Detect which cell encompasses the target text, then output its [x, y] center coordinate. 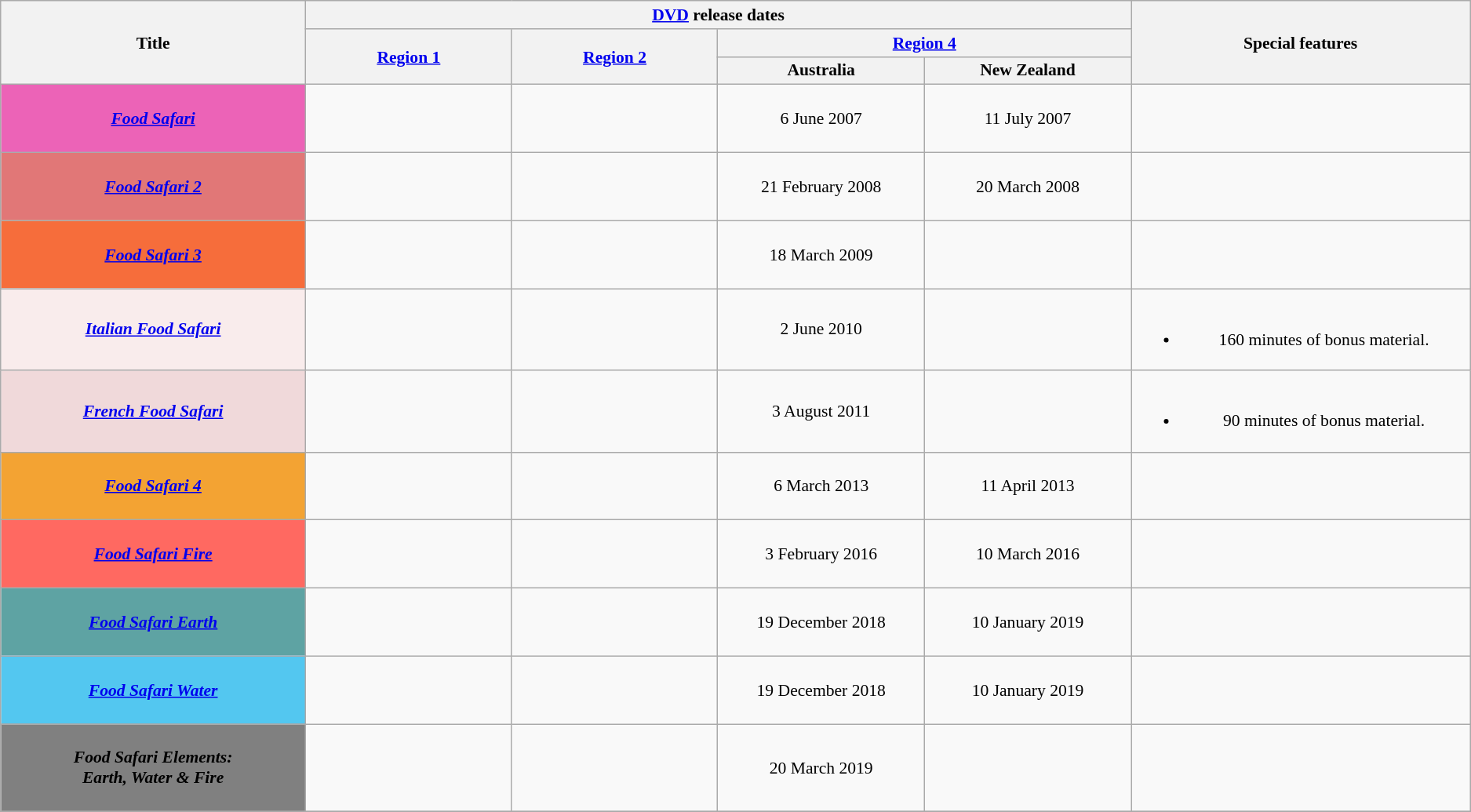
21 February 2008 [821, 187]
90 minutes of bonus material. [1301, 411]
Food Safari Elements: Earth, Water & Fire [154, 768]
DVD release dates [719, 15]
6 June 2007 [821, 119]
Food Safari 4 [154, 486]
3 February 2016 [821, 554]
Region 2 [615, 56]
2 June 2010 [821, 330]
Region 4 [924, 43]
Food Safari Fire [154, 554]
20 March 2008 [1028, 187]
Italian Food Safari [154, 330]
Title [154, 42]
Food Safari Water [154, 690]
Region 1 [410, 56]
6 March 2013 [821, 486]
11 April 2013 [1028, 486]
Food Safari Earth [154, 623]
Food Safari 2 [154, 187]
11 July 2007 [1028, 119]
Food Safari [154, 119]
New Zealand [1028, 71]
Food Safari 3 [154, 254]
Special features [1301, 42]
French Food Safari [154, 411]
160 minutes of bonus material. [1301, 330]
18 March 2009 [821, 254]
20 March 2019 [821, 768]
3 August 2011 [821, 411]
Australia [821, 71]
10 March 2016 [1028, 554]
